Find where the given text appears and provide that cell's center as [X, Y] coordinate. 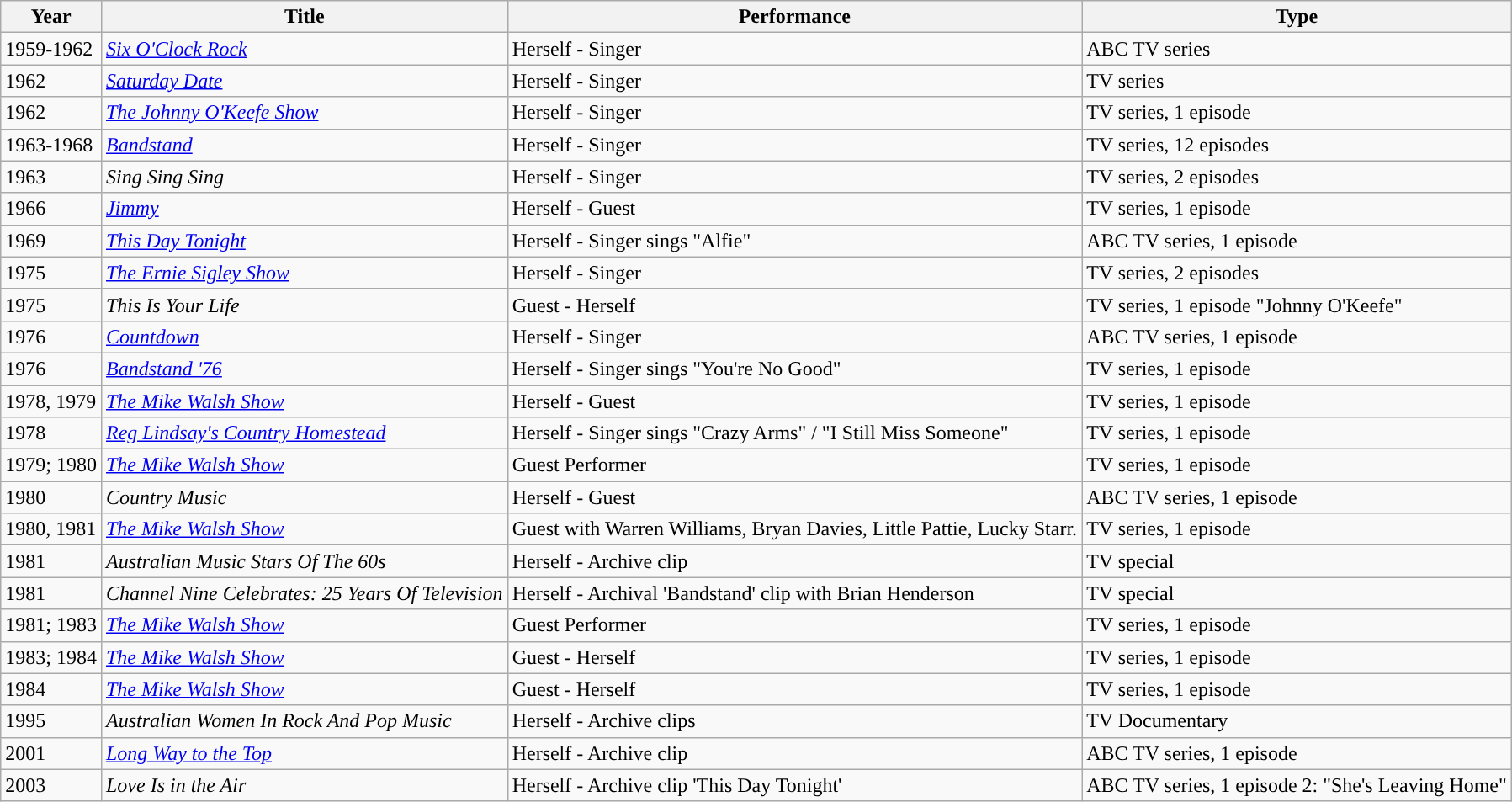
Herself - Archive clip 'This Day Tonight' [794, 785]
Guest with Warren Williams, Bryan Davies, Little Pattie, Lucky Starr. [794, 529]
Bandstand [305, 145]
This Day Tonight [305, 241]
Jimmy [305, 209]
Bandstand '76 [305, 369]
Six O'Clock Rock [305, 49]
This Is Your Life [305, 305]
Title [305, 17]
Australian Women In Rock And Pop Music [305, 721]
1966 [51, 209]
Herself - Singer sings "You're No Good" [794, 369]
1981; 1983 [51, 625]
Country Music [305, 497]
Herself - Singer sings "Crazy Arms" / "I Still Miss Someone" [794, 433]
Sing Sing Sing [305, 177]
Herself - Archive clips [794, 721]
TV series, 12 episodes [1297, 145]
1978 [51, 433]
Performance [794, 17]
The Johnny O'Keefe Show [305, 113]
Countdown [305, 337]
1984 [51, 689]
TV series [1297, 81]
ABC TV series [1297, 49]
Channel Nine Celebrates: 25 Years Of Television [305, 593]
Herself - Archival 'Bandstand' clip with Brian Henderson [794, 593]
1963 [51, 177]
Long Way to the Top [305, 753]
1995 [51, 721]
TV Documentary [1297, 721]
The Ernie Sigley Show [305, 273]
Australian Music Stars Of The 60s [305, 561]
1963-1968 [51, 145]
ABC TV series, 1 episode 2: "She's Leaving Home" [1297, 785]
1980, 1981 [51, 529]
TV series, 1 episode "Johnny O'Keefe" [1297, 305]
Type [1297, 17]
Year [51, 17]
1983; 1984 [51, 657]
Reg Lindsay's Country Homestead [305, 433]
Herself - Singer sings "Alfie" [794, 241]
2001 [51, 753]
1969 [51, 241]
2003 [51, 785]
1979; 1980 [51, 465]
1980 [51, 497]
1959-1962 [51, 49]
Love Is in the Air [305, 785]
Saturday Date [305, 81]
1978, 1979 [51, 401]
